Extract the (x, y) coordinate from the center of the cell holding the provided text.  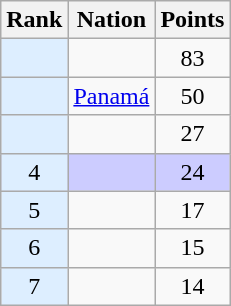
5 (34, 210)
27 (192, 134)
4 (34, 172)
Rank (34, 20)
Points (192, 20)
24 (192, 172)
15 (192, 248)
14 (192, 286)
Nation (112, 20)
17 (192, 210)
83 (192, 58)
7 (34, 286)
50 (192, 96)
Panamá (112, 96)
6 (34, 248)
